Find where the given text appears and provide that cell's center as (x, y) coordinate. 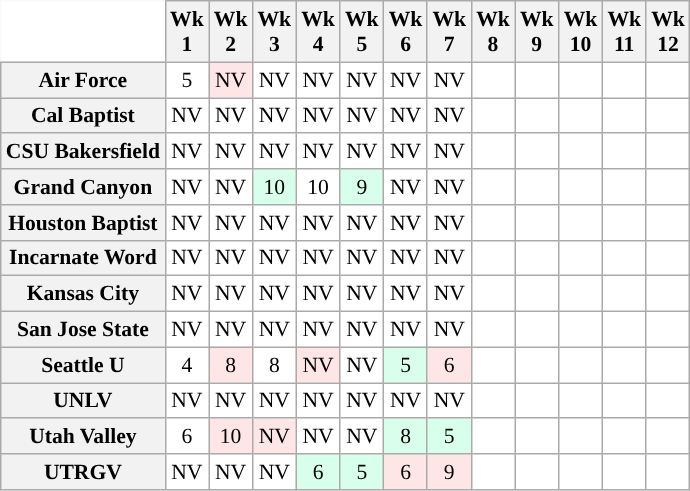
Wk7 (449, 32)
Seattle U (83, 365)
Wk4 (318, 32)
Air Force (83, 80)
Wk8 (493, 32)
Cal Baptist (83, 116)
UNLV (83, 401)
Wk6 (406, 32)
Kansas City (83, 294)
Utah Valley (83, 437)
Houston Baptist (83, 223)
Grand Canyon (83, 187)
4 (187, 365)
Wk10 (581, 32)
Incarnate Word (83, 258)
Wk11 (624, 32)
Wk2 (231, 32)
Wk5 (362, 32)
San Jose State (83, 330)
Wk3 (274, 32)
Wk12 (668, 32)
UTRGV (83, 472)
CSU Bakersfield (83, 152)
Wk 1 (187, 32)
Wk9 (537, 32)
